From the cell containing the given text, extract its center point as (x, y) coordinate. 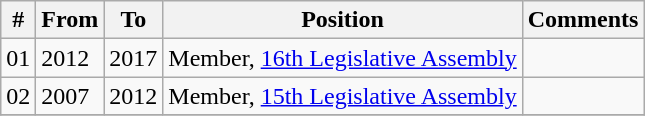
01 (18, 58)
2007 (70, 96)
To (134, 20)
From (70, 20)
Position (342, 20)
02 (18, 96)
# (18, 20)
Member, 16th Legislative Assembly (342, 58)
2017 (134, 58)
Member, 15th Legislative Assembly (342, 96)
Comments (583, 20)
